Detect which cell encompasses the target text, then output its [X, Y] center coordinate. 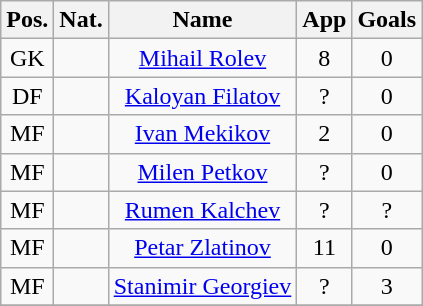
Pos. [28, 20]
App [324, 20]
Mihail Rolev [202, 58]
Rumen Kalchev [202, 210]
Ivan Mekikov [202, 134]
Petar Zlatinov [202, 248]
GK [28, 58]
8 [324, 58]
Milen Petkov [202, 172]
2 [324, 134]
Name [202, 20]
3 [387, 286]
11 [324, 248]
DF [28, 96]
Nat. [81, 20]
Stanimir Georgiev [202, 286]
Kaloyan Filatov [202, 96]
Goals [387, 20]
